Scan for the cell matching the given text and deliver its (x, y) coordinate at center. 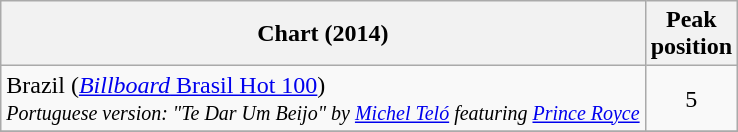
Brazil (Billboard Brasil Hot 100)Portuguese version: "Te Dar Um Beijo" by Michel Teló featuring Prince Royce (323, 98)
Peakposition (691, 34)
Chart (2014) (323, 34)
5 (691, 98)
